Output the (x, y) coordinate of the center of the cell containing the given text.  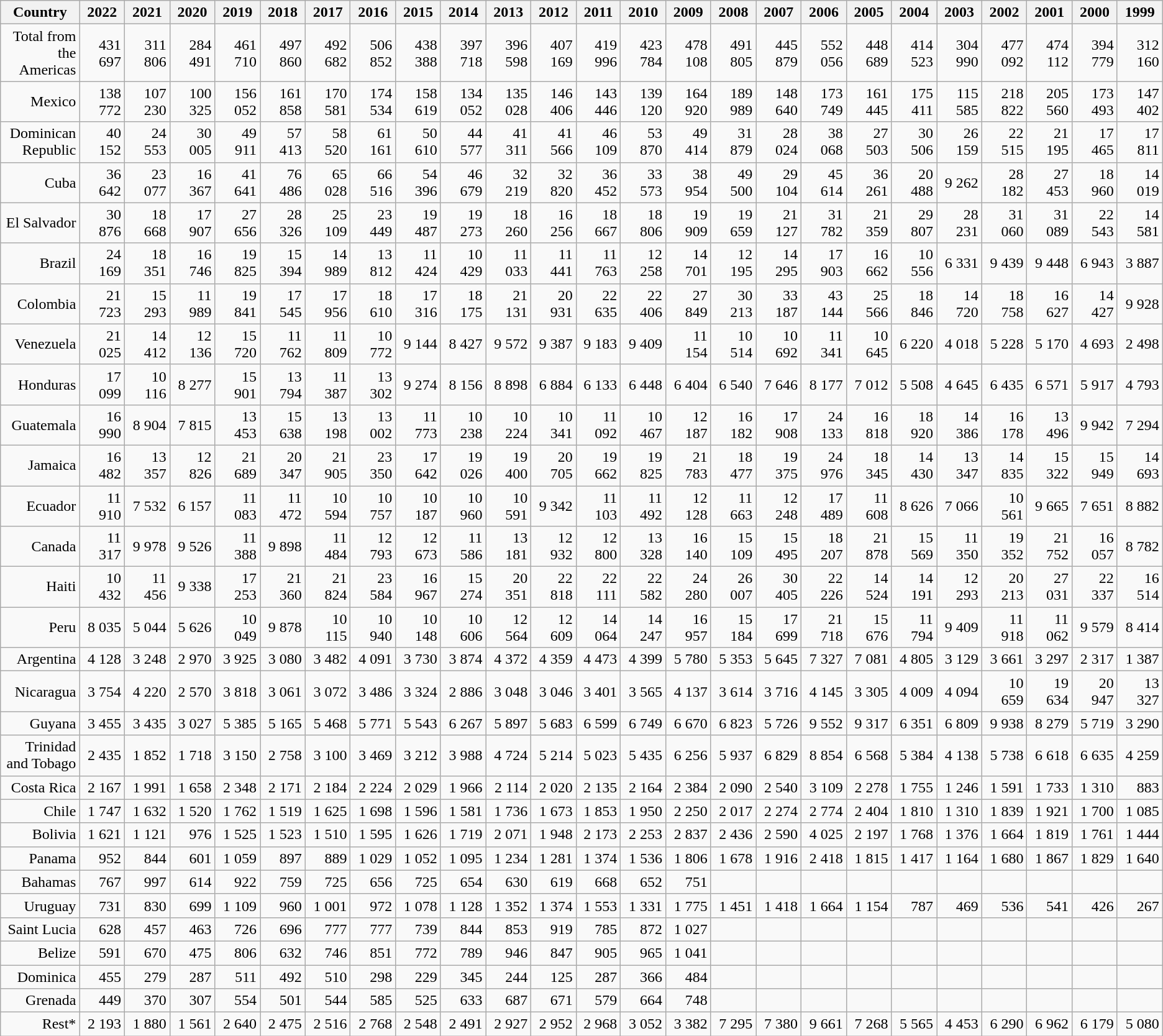
3 080 (283, 659)
6 749 (644, 723)
3 486 (373, 691)
6 670 (688, 723)
1 680 (1004, 858)
7 012 (869, 384)
9 665 (1050, 506)
24 169 (102, 264)
1 352 (508, 905)
Saint Lucia (40, 929)
601 (193, 858)
33 573 (644, 183)
3 925 (237, 659)
1 095 (463, 858)
2 968 (598, 1024)
3 469 (373, 756)
1 581 (463, 811)
1 698 (373, 811)
2 135 (598, 787)
6 599 (598, 723)
49 414 (688, 142)
851 (373, 953)
2 768 (373, 1024)
1 718 (193, 756)
11 910 (102, 506)
2 640 (237, 1024)
18 175 (463, 303)
946 (508, 953)
997 (148, 882)
20 705 (554, 465)
628 (102, 929)
18 610 (373, 303)
14 835 (1004, 465)
1 331 (644, 905)
11 773 (419, 425)
1 041 (688, 953)
Guatemala (40, 425)
4 137 (688, 691)
12 258 (644, 264)
455 (102, 976)
10 115 (328, 628)
1 948 (554, 835)
10 467 (644, 425)
2 418 (824, 858)
9 274 (419, 384)
2 071 (508, 835)
1 234 (508, 858)
15 569 (914, 547)
1 596 (419, 811)
19 662 (598, 465)
2006 (824, 12)
2020 (193, 12)
8 035 (102, 628)
5 738 (1004, 756)
66 516 (373, 183)
21 359 (869, 222)
1 761 (1095, 835)
8 177 (824, 384)
9 526 (193, 547)
13 302 (373, 384)
4 138 (959, 756)
4 473 (598, 659)
229 (419, 976)
Costa Rica (40, 787)
16 178 (1004, 425)
5 565 (914, 1024)
1 520 (193, 811)
13 812 (373, 264)
19 273 (463, 222)
30 213 (733, 303)
746 (328, 953)
11 033 (508, 264)
7 268 (869, 1024)
Jamaica (40, 465)
12 609 (554, 628)
739 (419, 929)
23 449 (373, 222)
19 909 (688, 222)
5 353 (733, 659)
27 453 (1050, 183)
2022 (102, 12)
491 805 (733, 53)
161 445 (869, 102)
61 161 (373, 142)
2 317 (1095, 659)
244 (508, 976)
4 009 (914, 691)
1 775 (688, 905)
11 388 (237, 547)
457 (148, 929)
3 150 (237, 756)
449 (102, 1001)
12 195 (733, 264)
2 516 (328, 1024)
18 477 (733, 465)
11 103 (598, 506)
664 (644, 1001)
Trinidad and Tobago (40, 756)
10 341 (554, 425)
26 159 (959, 142)
14 247 (644, 628)
148 640 (779, 102)
11 317 (102, 547)
5 780 (688, 659)
22 515 (1004, 142)
552 056 (824, 53)
3 305 (869, 691)
2008 (733, 12)
2 837 (688, 835)
2 404 (869, 811)
13 002 (373, 425)
13 328 (644, 547)
18 758 (1004, 303)
24 280 (688, 587)
10 960 (463, 506)
14 295 (779, 264)
13 357 (148, 465)
Bahamas (40, 882)
5 897 (508, 723)
17 699 (779, 628)
1 595 (373, 835)
125 (554, 976)
7 532 (148, 506)
1 810 (914, 811)
8 277 (193, 384)
6 179 (1095, 1024)
164 920 (688, 102)
1 626 (419, 835)
Rest* (40, 1024)
19 026 (463, 465)
3 212 (419, 756)
2 224 (373, 787)
2009 (688, 12)
484 (688, 976)
370 (148, 1001)
2001 (1050, 12)
36 452 (598, 183)
11 387 (328, 384)
12 136 (193, 344)
1 640 (1139, 858)
2 197 (869, 835)
9 387 (554, 344)
2 274 (779, 811)
478 108 (688, 53)
43 144 (824, 303)
2012 (554, 12)
9 572 (508, 344)
536 (1004, 905)
2 435 (102, 756)
2003 (959, 12)
9 262 (959, 183)
13 794 (283, 384)
29 104 (779, 183)
1 523 (283, 835)
1 921 (1050, 811)
7 294 (1139, 425)
Nicaragua (40, 691)
30 506 (914, 142)
10 692 (779, 344)
11 092 (598, 425)
58 520 (328, 142)
2 491 (463, 1024)
41 641 (237, 183)
6 568 (869, 756)
3 052 (644, 1024)
1 815 (869, 858)
49 500 (733, 183)
3 482 (328, 659)
15 184 (733, 628)
2 774 (824, 811)
25 566 (869, 303)
2 758 (283, 756)
847 (554, 953)
14 019 (1139, 183)
2 498 (1139, 344)
18 345 (869, 465)
13 347 (959, 465)
11 794 (914, 628)
1 806 (688, 858)
1 880 (148, 1024)
170 581 (328, 102)
10 187 (419, 506)
205 560 (1050, 102)
218 822 (1004, 102)
8 904 (148, 425)
22 543 (1095, 222)
10 772 (373, 344)
2 384 (688, 787)
2 020 (554, 787)
1 700 (1095, 811)
497 860 (283, 53)
22 337 (1095, 587)
9 978 (148, 547)
138 772 (102, 102)
4 018 (959, 344)
7 081 (869, 659)
21 824 (328, 587)
461 710 (237, 53)
23 584 (373, 587)
17 253 (237, 587)
El Salvador (40, 222)
10 148 (419, 628)
107 230 (148, 102)
20 947 (1095, 691)
31 089 (1050, 222)
16 627 (1050, 303)
7 815 (193, 425)
3 100 (328, 756)
2 017 (733, 811)
905 (598, 953)
1 451 (733, 905)
2 570 (193, 691)
Bolivia (40, 835)
31 060 (1004, 222)
423 784 (644, 53)
146 406 (554, 102)
16 182 (733, 425)
1 658 (193, 787)
11 456 (148, 587)
3 730 (419, 659)
419 996 (598, 53)
1 109 (237, 905)
2 250 (688, 811)
2 970 (193, 659)
6 884 (554, 384)
307 (193, 1001)
2 164 (644, 787)
16 818 (869, 425)
3 297 (1050, 659)
11 341 (824, 344)
965 (644, 953)
2017 (328, 12)
3 248 (148, 659)
8 156 (463, 384)
687 (508, 1001)
20 351 (508, 587)
3 661 (1004, 659)
3 072 (328, 691)
21 689 (237, 465)
2 348 (237, 787)
20 488 (914, 183)
438 388 (419, 53)
2 029 (419, 787)
614 (193, 882)
5 435 (644, 756)
21 723 (102, 303)
10 645 (869, 344)
9 928 (1139, 303)
633 (463, 1001)
14 989 (328, 264)
4 645 (959, 384)
4 128 (102, 659)
Belize (40, 953)
2 193 (102, 1024)
40 152 (102, 142)
9 579 (1095, 628)
1 085 (1139, 811)
22 582 (644, 587)
16 140 (688, 547)
8 626 (914, 506)
15 322 (1050, 465)
2007 (779, 12)
8 882 (1139, 506)
2 114 (508, 787)
8 854 (824, 756)
2 436 (733, 835)
15 274 (463, 587)
19 487 (419, 222)
1 678 (733, 858)
9 317 (869, 723)
2 167 (102, 787)
24 553 (148, 142)
1 950 (644, 811)
3 290 (1139, 723)
3 565 (644, 691)
22 111 (598, 587)
492 682 (328, 53)
36 261 (869, 183)
15 676 (869, 628)
1 246 (959, 787)
591 (102, 953)
14 191 (914, 587)
15 720 (237, 344)
2013 (508, 12)
2004 (914, 12)
1 762 (237, 811)
5 771 (373, 723)
Peru (40, 628)
10 591 (508, 506)
1 916 (779, 858)
1 281 (554, 858)
31 782 (824, 222)
18 260 (508, 222)
4 145 (824, 691)
312 160 (1139, 53)
28 231 (959, 222)
15 901 (237, 384)
18 207 (824, 547)
525 (419, 1001)
726 (237, 929)
5 726 (779, 723)
22 226 (824, 587)
448 689 (869, 53)
1 839 (1004, 811)
279 (148, 976)
1 519 (283, 811)
13 453 (237, 425)
11 472 (283, 506)
1 632 (148, 811)
11 762 (283, 344)
Haiti (40, 587)
17 956 (328, 303)
7 295 (733, 1024)
14 693 (1139, 465)
2 184 (328, 787)
1 991 (148, 787)
21 360 (283, 587)
1 733 (1050, 787)
772 (419, 953)
972 (373, 905)
38 068 (824, 142)
414 523 (914, 53)
11 154 (688, 344)
699 (193, 905)
11 763 (598, 264)
394 779 (1095, 53)
3 129 (959, 659)
2 253 (644, 835)
18 668 (148, 222)
396 598 (508, 53)
5 937 (733, 756)
544 (328, 1001)
1 001 (328, 905)
267 (1139, 905)
Cuba (40, 183)
14 386 (959, 425)
32 219 (508, 183)
11 989 (193, 303)
30 005 (193, 142)
31 879 (733, 142)
4 805 (914, 659)
585 (373, 1001)
8 279 (1050, 723)
9 338 (193, 587)
17 903 (824, 264)
Dominica (40, 976)
1 621 (102, 835)
5 917 (1095, 384)
25 109 (328, 222)
7 327 (824, 659)
16 057 (1095, 547)
883 (1139, 787)
6 220 (914, 344)
1 747 (102, 811)
16 662 (869, 264)
135 028 (508, 102)
4 220 (148, 691)
787 (914, 905)
143 446 (598, 102)
897 (283, 858)
2 173 (598, 835)
10 659 (1004, 691)
3 716 (779, 691)
3 818 (237, 691)
189 989 (733, 102)
407 169 (554, 53)
477 092 (1004, 53)
139 120 (644, 102)
767 (102, 882)
18 806 (644, 222)
5 170 (1050, 344)
5 719 (1095, 723)
830 (148, 905)
21 195 (1050, 142)
14 412 (148, 344)
21 127 (779, 222)
789 (463, 953)
14 430 (914, 465)
13 327 (1139, 691)
3 382 (688, 1024)
11 492 (644, 506)
Total from the Americas (40, 53)
656 (373, 882)
21 131 (508, 303)
1 853 (598, 811)
3 046 (554, 691)
Guyana (40, 723)
2 278 (869, 787)
9 144 (419, 344)
10 940 (373, 628)
32 820 (554, 183)
134 052 (463, 102)
24 133 (824, 425)
30 405 (779, 587)
5 468 (328, 723)
4 399 (644, 659)
15 638 (283, 425)
2000 (1095, 12)
2 590 (779, 835)
15 293 (148, 303)
4 025 (824, 835)
10 049 (237, 628)
Country (40, 12)
11 441 (554, 264)
15 495 (779, 547)
6 290 (1004, 1024)
397 718 (463, 53)
Grenada (40, 1001)
785 (598, 929)
11 809 (328, 344)
54 396 (419, 183)
426 (1095, 905)
1 591 (1004, 787)
654 (463, 882)
5 228 (1004, 344)
759 (283, 882)
1 625 (328, 811)
7 380 (779, 1024)
10 561 (1004, 506)
21 878 (869, 547)
12 187 (688, 425)
2 475 (283, 1024)
6 133 (598, 384)
38 954 (688, 183)
Colombia (40, 303)
10 116 (148, 384)
15 949 (1095, 465)
8 427 (463, 344)
Brazil (40, 264)
9 942 (1095, 425)
11 586 (463, 547)
1 418 (779, 905)
12 793 (373, 547)
11 083 (237, 506)
14 427 (1095, 303)
366 (644, 976)
8 782 (1139, 547)
16 957 (688, 628)
17 316 (419, 303)
18 351 (148, 264)
6 635 (1095, 756)
5 214 (554, 756)
23 350 (373, 465)
41 566 (554, 142)
853 (508, 929)
1 768 (914, 835)
1 553 (598, 905)
12 673 (419, 547)
3 324 (419, 691)
3 887 (1139, 264)
4 693 (1095, 344)
20 213 (1004, 587)
18 846 (914, 303)
5 543 (419, 723)
630 (508, 882)
11 918 (1004, 628)
16 746 (193, 264)
960 (283, 905)
4 091 (373, 659)
14 064 (598, 628)
27 656 (237, 222)
29 807 (914, 222)
6 829 (779, 756)
3 455 (102, 723)
12 128 (688, 506)
4 372 (508, 659)
Canada (40, 547)
9 938 (1004, 723)
3 401 (598, 691)
4 359 (554, 659)
1 052 (419, 858)
12 800 (598, 547)
474 112 (1050, 53)
3 109 (824, 787)
7 066 (959, 506)
6 618 (1050, 756)
19 352 (1004, 547)
14 524 (869, 587)
161 858 (283, 102)
501 (283, 1001)
18 667 (598, 222)
2 927 (508, 1024)
8 898 (508, 384)
696 (283, 929)
2010 (644, 12)
17 099 (102, 384)
1 059 (237, 858)
1 164 (959, 858)
16 967 (419, 587)
1 154 (869, 905)
1 525 (237, 835)
17 465 (1095, 142)
6 331 (959, 264)
5 683 (554, 723)
3 988 (463, 756)
14 720 (959, 303)
284 491 (193, 53)
13 198 (328, 425)
10 238 (463, 425)
16 514 (1139, 587)
12 293 (959, 587)
10 514 (733, 344)
19 400 (508, 465)
30 876 (102, 222)
7 646 (779, 384)
1 510 (328, 835)
6 571 (1050, 384)
Ecuador (40, 506)
5 508 (914, 384)
2 171 (283, 787)
6 448 (644, 384)
10 606 (463, 628)
6 404 (688, 384)
28 024 (779, 142)
922 (237, 882)
919 (554, 929)
26 007 (733, 587)
16 482 (102, 465)
19 841 (237, 303)
3 874 (463, 659)
28 326 (283, 222)
174 534 (373, 102)
652 (644, 882)
12 826 (193, 465)
22 406 (644, 303)
10 429 (463, 264)
298 (373, 976)
53 870 (644, 142)
21 905 (328, 465)
554 (237, 1001)
23 077 (148, 183)
18 960 (1095, 183)
12 932 (554, 547)
12 564 (508, 628)
889 (328, 858)
6 962 (1050, 1024)
24 976 (824, 465)
18 920 (914, 425)
6 823 (733, 723)
115 585 (959, 102)
33 187 (779, 303)
1 121 (148, 835)
1 819 (1050, 835)
445 879 (779, 53)
619 (554, 882)
16 990 (102, 425)
11 424 (419, 264)
511 (237, 976)
2005 (869, 12)
50 610 (419, 142)
469 (959, 905)
2021 (148, 12)
45 614 (824, 183)
36 642 (102, 183)
2015 (419, 12)
806 (237, 953)
Argentina (40, 659)
9 342 (554, 506)
431 697 (102, 53)
12 248 (779, 506)
10 224 (508, 425)
10 432 (102, 587)
671 (554, 1001)
175 411 (914, 102)
11 608 (869, 506)
748 (688, 1001)
6 809 (959, 723)
11 663 (733, 506)
5 384 (914, 756)
9 552 (824, 723)
475 (193, 953)
3 061 (283, 691)
2014 (463, 12)
1 719 (463, 835)
872 (644, 929)
668 (598, 882)
21 783 (688, 465)
44 577 (463, 142)
19 659 (733, 222)
1 561 (193, 1024)
11 350 (959, 547)
Uruguay (40, 905)
1 417 (914, 858)
22 818 (554, 587)
6 435 (1004, 384)
1 536 (644, 858)
492 (283, 976)
46 679 (463, 183)
10 757 (373, 506)
13 496 (1050, 425)
17 642 (419, 465)
17 908 (779, 425)
9 661 (824, 1024)
20 347 (283, 465)
27 031 (1050, 587)
1 376 (959, 835)
3 048 (508, 691)
2016 (373, 12)
17 489 (824, 506)
14 581 (1139, 222)
41 311 (508, 142)
19 634 (1050, 691)
5 626 (193, 628)
731 (102, 905)
311 806 (148, 53)
345 (463, 976)
5 044 (148, 628)
4 094 (959, 691)
11 062 (1050, 628)
1 736 (508, 811)
Panama (40, 858)
17 907 (193, 222)
Venezuela (40, 344)
Dominican Republic (40, 142)
541 (1050, 905)
22 635 (598, 303)
952 (102, 858)
4 724 (508, 756)
1999 (1139, 12)
Honduras (40, 384)
3 435 (148, 723)
6 256 (688, 756)
6 943 (1095, 264)
1 387 (1139, 659)
632 (283, 953)
304 990 (959, 53)
1 029 (373, 858)
3 614 (733, 691)
28 182 (1004, 183)
1 867 (1050, 858)
506 852 (373, 53)
9 439 (1004, 264)
6 540 (733, 384)
7 651 (1095, 506)
976 (193, 835)
2018 (283, 12)
6 351 (914, 723)
17 811 (1139, 142)
2 952 (554, 1024)
21 718 (824, 628)
2019 (237, 12)
5 165 (283, 723)
57 413 (283, 142)
15 394 (283, 264)
5 645 (779, 659)
65 028 (328, 183)
4 453 (959, 1024)
1 128 (463, 905)
46 109 (598, 142)
16 367 (193, 183)
3 027 (193, 723)
6 267 (463, 723)
Mexico (40, 102)
2 090 (733, 787)
670 (148, 953)
579 (598, 1001)
16 256 (554, 222)
8 414 (1139, 628)
49 911 (237, 142)
10 594 (328, 506)
2002 (1004, 12)
9 898 (283, 547)
15 109 (733, 547)
17 545 (283, 303)
27 503 (869, 142)
1 673 (554, 811)
2 886 (463, 691)
5 080 (1139, 1024)
5 023 (598, 756)
1 829 (1095, 858)
4 793 (1139, 384)
173 749 (824, 102)
21 025 (102, 344)
6 157 (193, 506)
27 849 (688, 303)
Chile (40, 811)
9 448 (1050, 264)
100 325 (193, 102)
9 183 (598, 344)
20 931 (554, 303)
11 484 (328, 547)
1 755 (914, 787)
1 966 (463, 787)
2 540 (779, 787)
158 619 (419, 102)
10 556 (914, 264)
4 259 (1139, 756)
2 548 (419, 1024)
14 701 (688, 264)
1 852 (148, 756)
510 (328, 976)
463 (193, 929)
156 052 (237, 102)
1 444 (1139, 835)
2011 (598, 12)
1 027 (688, 929)
3 754 (102, 691)
1 078 (419, 905)
76 486 (283, 183)
19 375 (779, 465)
173 493 (1095, 102)
147 402 (1139, 102)
9 878 (283, 628)
751 (688, 882)
21 752 (1050, 547)
5 385 (237, 723)
13 181 (508, 547)
